Provide the [x, y] coordinate of the cell's center where the given text is located.  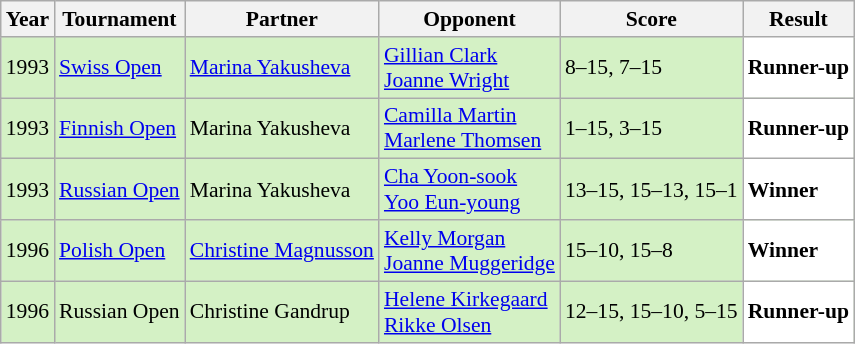
Kelly Morgan Joanne Muggeridge [470, 250]
8–15, 7–15 [652, 68]
Christine Gandrup [282, 312]
1–15, 3–15 [652, 128]
Result [798, 19]
Camilla Martin Marlene Thomsen [470, 128]
Helene Kirkegaard Rikke Olsen [470, 312]
Finnish Open [120, 128]
Tournament [120, 19]
Opponent [470, 19]
Christine Magnusson [282, 250]
Polish Open [120, 250]
12–15, 15–10, 5–15 [652, 312]
Cha Yoon-sook Yoo Eun-young [470, 190]
13–15, 15–13, 15–1 [652, 190]
Gillian Clark Joanne Wright [470, 68]
Partner [282, 19]
Year [28, 19]
Score [652, 19]
Swiss Open [120, 68]
15–10, 15–8 [652, 250]
